Extract the (x, y) coordinate from the center of the cell holding the provided text.  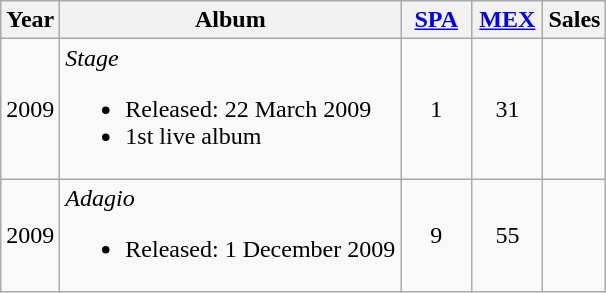
Album (230, 20)
1 (436, 109)
Year (30, 20)
MEX (508, 20)
SPA (436, 20)
9 (436, 236)
Sales (574, 20)
AdagioReleased: 1 December 2009 (230, 236)
31 (508, 109)
StageReleased: 22 March 20091st live album (230, 109)
55 (508, 236)
